Output the (X, Y) coordinate of the center of the cell containing the given text.  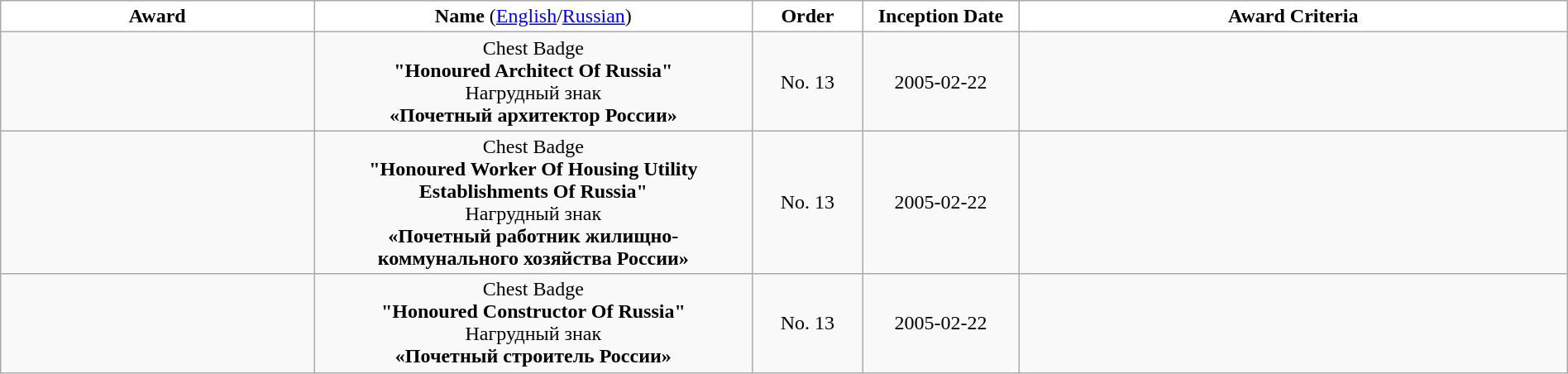
Chest Badge"Honoured Architect Of Russia"Нагрудный знак«Почетный архитектор России» (533, 81)
Order (807, 17)
Inception Date (941, 17)
Chest Badge"Honoured Constructor Of Russia"Нагрудный знак«Почетный строитель России» (533, 323)
Name (English/Russian) (533, 17)
Award (157, 17)
Award Criteria (1293, 17)
Chest Badge"Honoured Worker Of Housing Utility Establishments Of Russia"Нагрудный знак«Почетный работник жилищно-коммунального хозяйства России» (533, 202)
